Find where the given text appears and provide that cell's center as [x, y] coordinate. 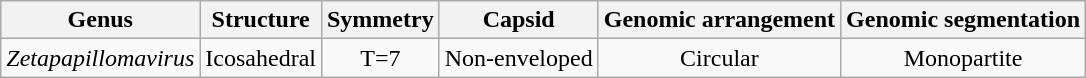
Capsid [518, 20]
Non-enveloped [518, 58]
Symmetry [380, 20]
Icosahedral [261, 58]
T=7 [380, 58]
Structure [261, 20]
Genomic arrangement [719, 20]
Genus [100, 20]
Zetapapillomavirus [100, 58]
Circular [719, 58]
Monopartite [964, 58]
Genomic segmentation [964, 20]
